Return the [x, y] coordinate for the center point of the cell that contains the specified text.  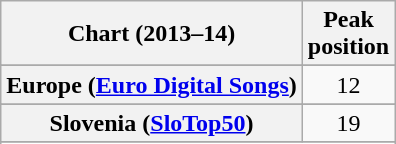
Slovenia (SloTop50) [152, 123]
Peakposition [348, 34]
Chart (2013–14) [152, 34]
19 [348, 123]
12 [348, 85]
Europe (Euro Digital Songs) [152, 85]
